For the text-containing cell, return its midpoint in (X, Y) coordinate format. 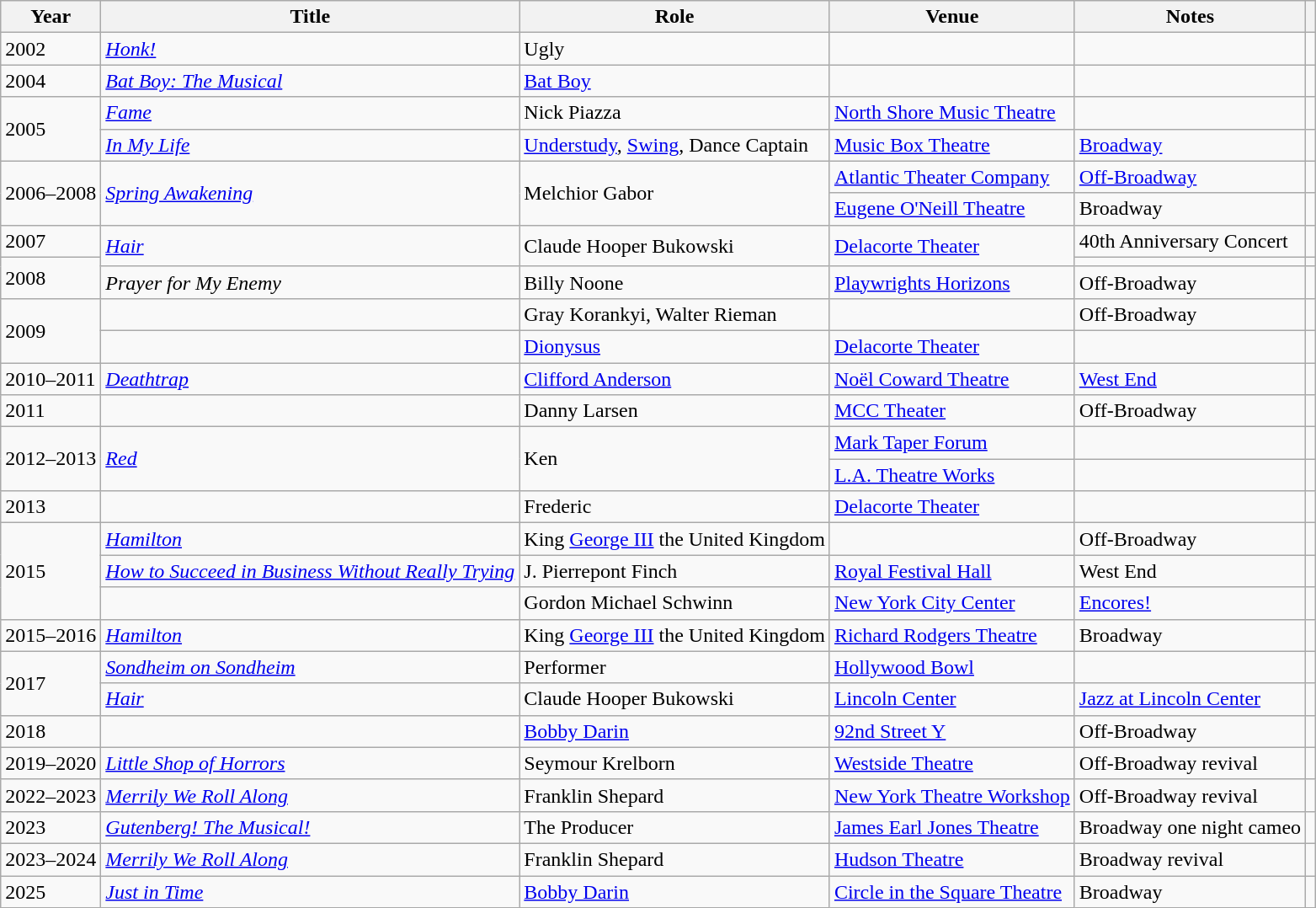
MCC Theater (951, 411)
2025 (51, 892)
Notes (1190, 17)
James Earl Jones Theatre (951, 827)
Performer (675, 667)
Gordon Michael Schwinn (675, 603)
92nd Street Y (951, 731)
New York Theatre Workshop (951, 795)
2018 (51, 731)
Dionysus (675, 346)
2006–2008 (51, 193)
2015–2016 (51, 635)
Frederic (675, 507)
North Shore Music Theatre (951, 113)
2004 (51, 81)
Nick Piazza (675, 113)
2010–2011 (51, 378)
Royal Festival Hall (951, 571)
Spring Awakening (310, 193)
2015 (51, 571)
Gray Korankyi, Walter Rieman (675, 314)
Lincoln Center (951, 699)
J. Pierrepont Finch (675, 571)
Westside Theatre (951, 763)
Fame (310, 113)
Bat Boy: The Musical (310, 81)
Hudson Theatre (951, 859)
Encores! (1190, 603)
Bat Boy (675, 81)
Broadway one night cameo (1190, 827)
Clifford Anderson (675, 378)
2023–2024 (51, 859)
Title (310, 17)
2007 (51, 241)
2008 (51, 278)
Billy Noone (675, 282)
2023 (51, 827)
Prayer for My Enemy (310, 282)
Mark Taper Forum (951, 443)
Jazz at Lincoln Center (1190, 699)
2009 (51, 330)
Deathtrap (310, 378)
2017 (51, 683)
Noël Coward Theatre (951, 378)
The Producer (675, 827)
2022–2023 (51, 795)
Role (675, 17)
Circle in the Square Theatre (951, 892)
Sondheim on Sondheim (310, 667)
Danny Larsen (675, 411)
Understudy, Swing, Dance Captain (675, 145)
Red (310, 459)
Ken (675, 459)
Playwrights Horizons (951, 282)
Melchior Gabor (675, 193)
2019–2020 (51, 763)
Little Shop of Horrors (310, 763)
Gutenberg! The Musical! (310, 827)
L.A. Theatre Works (951, 475)
2013 (51, 507)
2011 (51, 411)
Atlantic Theater Company (951, 177)
New York City Center (951, 603)
How to Succeed in Business Without Really Trying (310, 571)
Year (51, 17)
Venue (951, 17)
Honk! (310, 49)
2012–2013 (51, 459)
Ugly (675, 49)
40th Anniversary Concert (1190, 241)
2002 (51, 49)
Music Box Theatre (951, 145)
Broadway revival (1190, 859)
Seymour Krelborn (675, 763)
Hollywood Bowl (951, 667)
Just in Time (310, 892)
2005 (51, 129)
Richard Rodgers Theatre (951, 635)
In My Life (310, 145)
Eugene O'Neill Theatre (951, 209)
